Provide the [X, Y] coordinate of the cell's center where the given text is located.  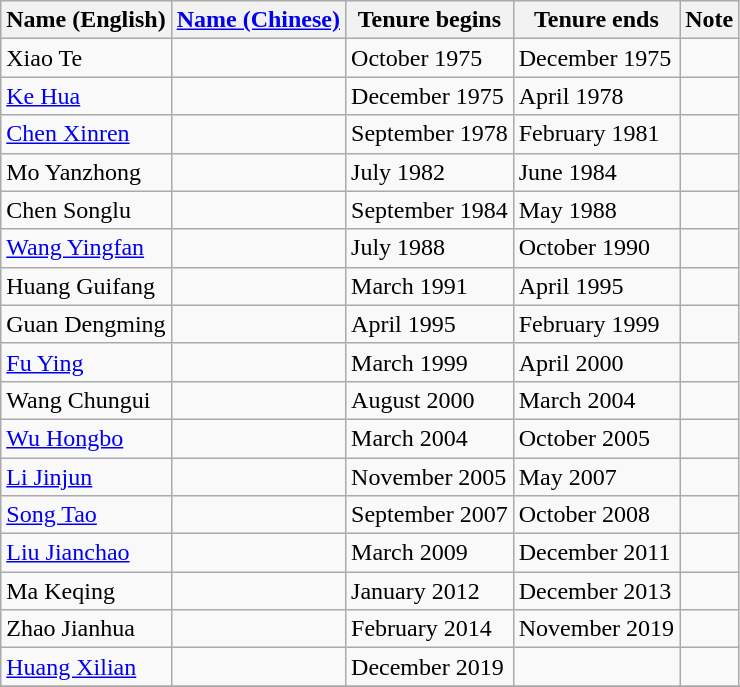
July 1982 [430, 172]
February 2014 [430, 629]
June 1984 [596, 172]
November 2019 [596, 629]
September 1978 [430, 134]
Song Tao [86, 515]
August 2000 [430, 400]
Guan Dengming [86, 324]
April 1978 [596, 96]
October 1975 [430, 58]
Wang Chungui [86, 400]
Zhao Jianhua [86, 629]
December 2011 [596, 553]
July 1988 [430, 248]
Huang Guifang [86, 286]
Li Jinjun [86, 477]
September 2007 [430, 515]
Wang Yingfan [86, 248]
March 1991 [430, 286]
Ke Hua [86, 96]
January 2012 [430, 591]
December 2019 [430, 667]
December 2013 [596, 591]
September 1984 [430, 210]
Mo Yanzhong [86, 172]
April 2000 [596, 362]
October 1990 [596, 248]
Name (Chinese) [258, 20]
Note [710, 20]
Tenure ends [596, 20]
Tenure begins [430, 20]
November 2005 [430, 477]
Chen Xinren [86, 134]
October 2005 [596, 438]
Ma Keqing [86, 591]
October 2008 [596, 515]
Name (English) [86, 20]
March 1999 [430, 362]
Fu Ying [86, 362]
Huang Xilian [86, 667]
Chen Songlu [86, 210]
March 2009 [430, 553]
May 2007 [596, 477]
Wu Hongbo [86, 438]
February 1981 [596, 134]
Xiao Te [86, 58]
May 1988 [596, 210]
February 1999 [596, 324]
Liu Jianchao [86, 553]
